Pinpoint the cell where the given text exists, returning its [X, Y] midpoint coordinate. 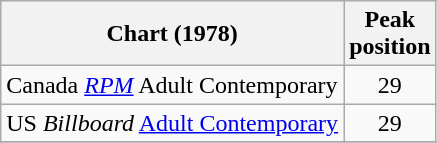
Peakposition [390, 34]
Chart (1978) [172, 34]
Canada RPM Adult Contemporary [172, 85]
US Billboard Adult Contemporary [172, 123]
